Return the (x, y) coordinate for the center point of the cell that contains the specified text.  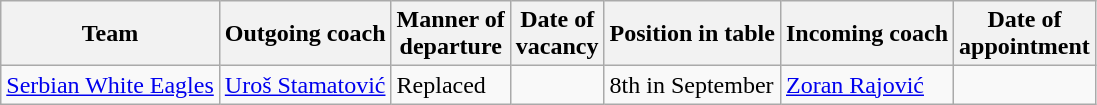
Incoming coach (866, 34)
8th in September (692, 85)
Date of vacancy (557, 34)
Date of appointment (1025, 34)
Replaced (450, 85)
Serbian White Eagles (110, 85)
Zoran Rajović (866, 85)
Team (110, 34)
Manner of departure (450, 34)
Uroš Stamatović (305, 85)
Position in table (692, 34)
Outgoing coach (305, 34)
